Determine the (X, Y) coordinate at the center of the cell enclosing the given text.  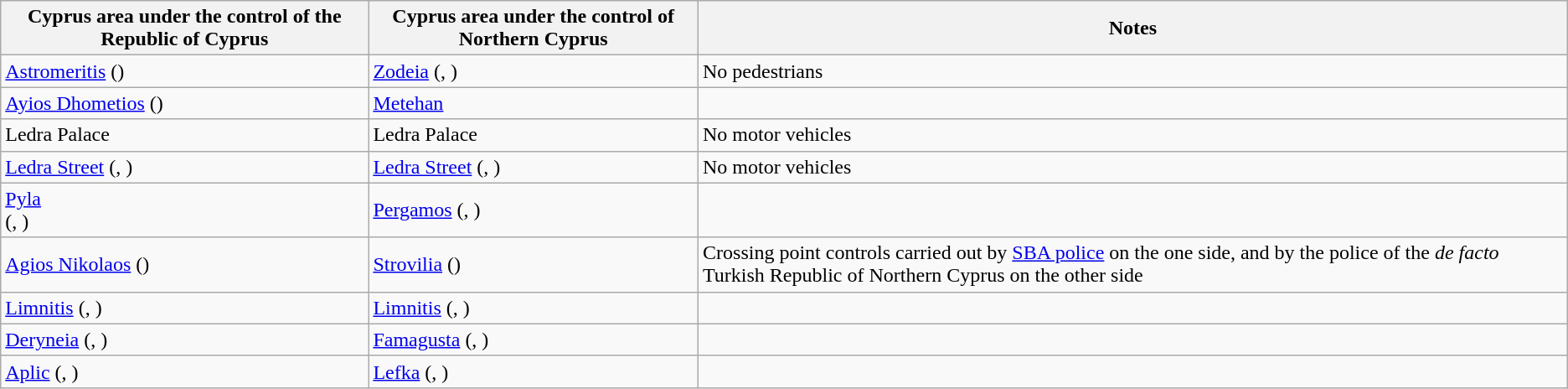
Lefka (, ) (534, 371)
Notes (1133, 29)
Metehan (534, 103)
Pergamos (, ) (534, 210)
No pedestrians (1133, 71)
Famagusta (, ) (534, 340)
Astromeritis () (184, 71)
Strovilia () (534, 265)
Aplic (, ) (184, 371)
Zodeia (, ) (534, 71)
Cyprus area under the control of Northern Cyprus (534, 29)
Ayios Dhometios () (184, 103)
Pyla (, ) (184, 210)
Cyprus area under the control of the Republic of Cyprus (184, 29)
Deryneia (, ) (184, 340)
Agios Nikolaos () (184, 265)
